Capture the cell that displays the provided text and extract its (X, Y) central coordinate. 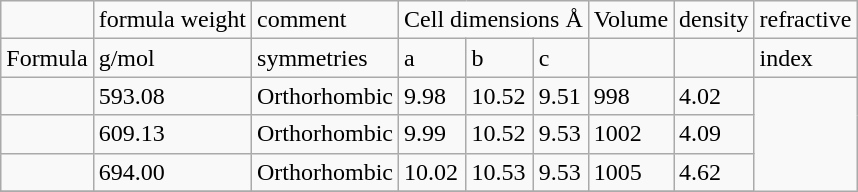
Cell dimensions Å (494, 20)
g/mol (172, 58)
b (500, 58)
593.08 (172, 96)
609.13 (172, 134)
4.02 (714, 96)
a (432, 58)
symmetries (326, 58)
c (560, 58)
9.98 (432, 96)
refractive (806, 20)
1005 (630, 172)
998 (630, 96)
Formula (47, 58)
694.00 (172, 172)
formula weight (172, 20)
10.02 (432, 172)
Volume (630, 20)
comment (326, 20)
density (714, 20)
9.99 (432, 134)
9.51 (560, 96)
1002 (630, 134)
4.62 (714, 172)
10.53 (500, 172)
4.09 (714, 134)
index (806, 58)
